Extract the (x, y) coordinate from the center of the cell holding the provided text.  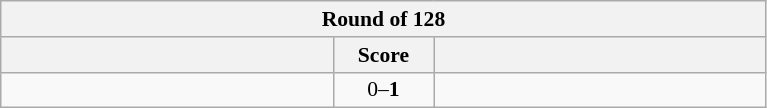
Round of 128 (384, 19)
0–1 (383, 90)
Score (383, 55)
